Scan for the cell matching the given text and deliver its [X, Y] coordinate at center. 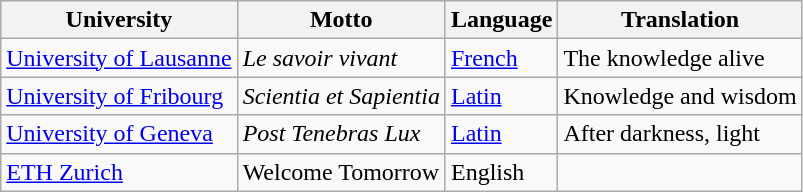
Language [501, 20]
English [501, 172]
University of Lausanne [119, 58]
Motto [341, 20]
ETH Zurich [119, 172]
Welcome Tomorrow [341, 172]
Knowledge and wisdom [680, 96]
University [119, 20]
French [501, 58]
University of Fribourg [119, 96]
Scientia et Sapientia [341, 96]
University of Geneva [119, 134]
The knowledge alive [680, 58]
After darkness, light [680, 134]
Translation [680, 20]
Le savoir vivant [341, 58]
Post Tenebras Lux [341, 134]
